Find where the given text appears and provide that cell's center as (x, y) coordinate. 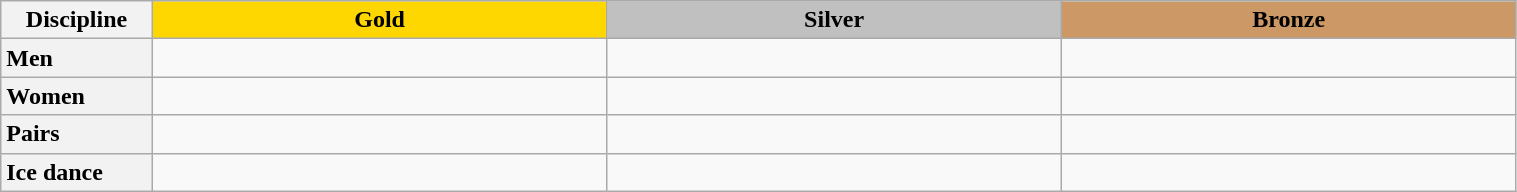
Men (77, 58)
Pairs (77, 134)
Discipline (77, 20)
Silver (834, 20)
Women (77, 96)
Bronze (1288, 20)
Gold (380, 20)
Ice dance (77, 172)
